Provide the [X, Y] coordinate of the cell's center where the given text is located.  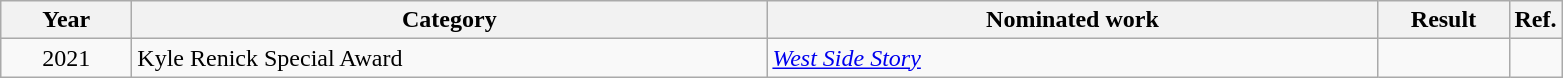
Nominated work [1072, 20]
Category [450, 20]
Result [1444, 20]
West Side Story [1072, 58]
2021 [66, 58]
Ref. [1536, 20]
Kyle Renick Special Award [450, 58]
Year [66, 20]
